Provide the [X, Y] coordinate of the cell's center where the given text is located.  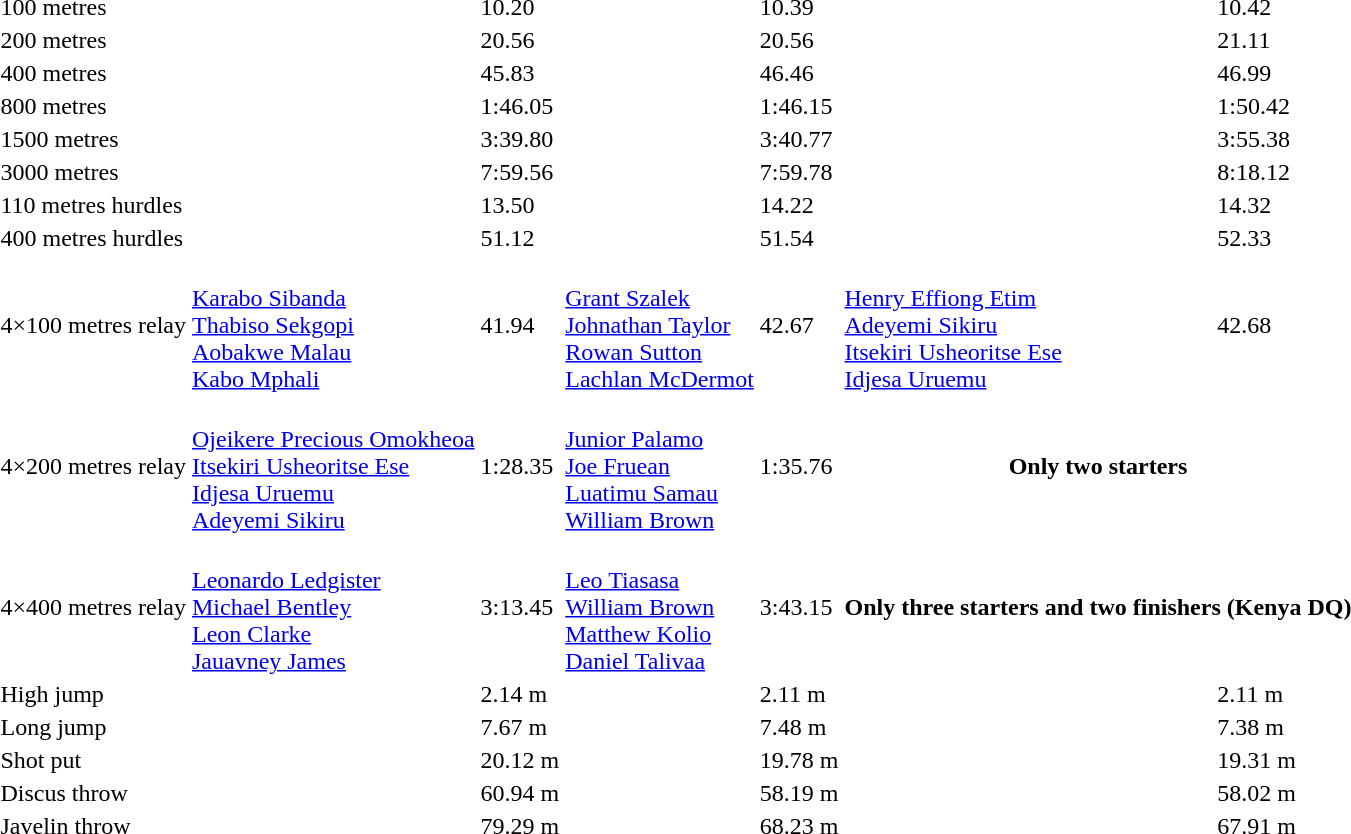
46.46 [799, 73]
60.94 m [520, 793]
2.14 m [520, 694]
Grant SzalekJohnathan TaylorRowan SuttonLachlan McDermot [660, 325]
1:35.76 [799, 466]
Junior PalamoJoe FrueanLuatimu SamauWilliam Brown [660, 466]
1:46.05 [520, 106]
1:46.15 [799, 106]
45.83 [520, 73]
3:13.45 [520, 607]
51.54 [799, 238]
Ojeikere Precious OmokheoaItsekiri Usheoritse EseIdjesa UruemuAdeyemi Sikiru [333, 466]
3:40.77 [799, 139]
42.67 [799, 325]
3:39.80 [520, 139]
51.12 [520, 238]
Leo TiasasaWilliam BrownMatthew KolioDaniel Talivaa [660, 607]
20.12 m [520, 760]
7.48 m [799, 727]
13.50 [520, 205]
58.19 m [799, 793]
7:59.78 [799, 172]
7:59.56 [520, 172]
2.11 m [799, 694]
1:28.35 [520, 466]
14.22 [799, 205]
7.67 m [520, 727]
Karabo SibandaThabiso SekgopiAobakwe MalauKabo Mphali [333, 325]
Leonardo LedgisterMichael BentleyLeon ClarkeJauavney James [333, 607]
19.78 m [799, 760]
3:43.15 [799, 607]
41.94 [520, 325]
Henry Effiong EtimAdeyemi SikiruItsekiri Usheoritse EseIdjesa Uruemu [1028, 325]
